Return [X, Y] of the center of cell containing provided text 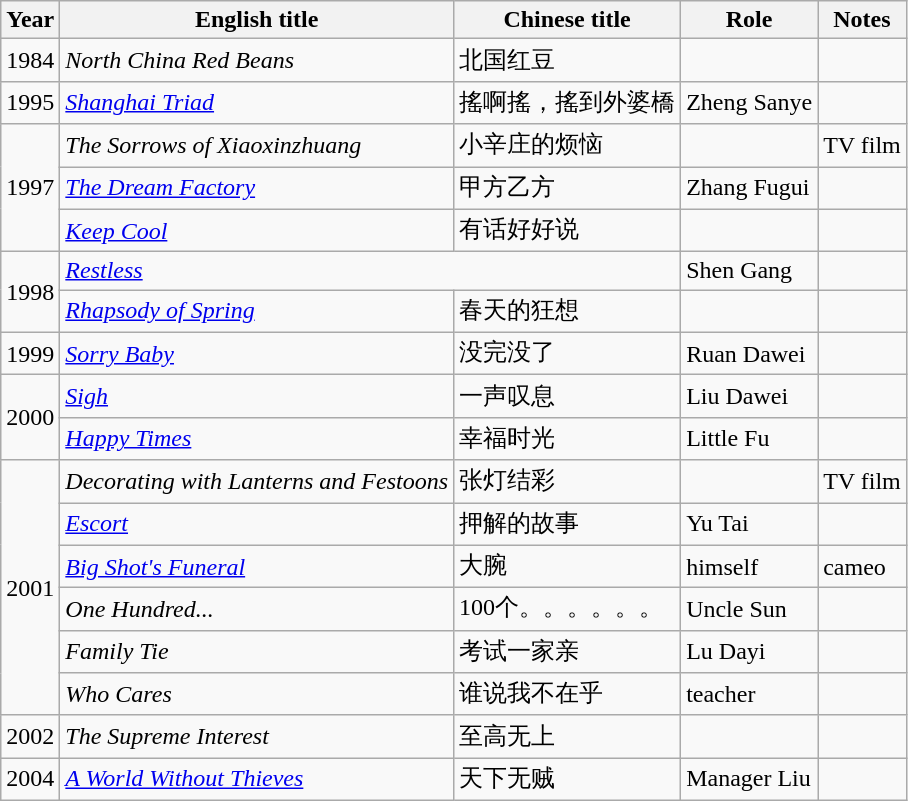
考试一家亲 [568, 652]
押解的故事 [568, 524]
Restless [370, 271]
2002 [30, 736]
Chinese title [568, 20]
Shanghai Triad [257, 102]
一声叹息 [568, 396]
himself [750, 566]
谁说我不在乎 [568, 694]
Happy Times [257, 438]
Uncle Sun [750, 610]
Family Tie [257, 652]
Decorating with Lanterns and Festoons [257, 482]
1998 [30, 292]
2000 [30, 418]
2001 [30, 588]
Who Cares [257, 694]
Zhang Fugui [750, 188]
北国红豆 [568, 60]
The Dream Factory [257, 188]
幸福时光 [568, 438]
North China Red Beans [257, 60]
Year [30, 20]
Ruan Dawei [750, 354]
Keep Cool [257, 230]
Rhapsody of Spring [257, 312]
Sigh [257, 396]
Liu Dawei [750, 396]
The Sorrows of Xiaoxinzhuang [257, 146]
Sorry Baby [257, 354]
Role [750, 20]
1995 [30, 102]
Big Shot's Funeral [257, 566]
2004 [30, 780]
Zheng Sanye [750, 102]
春天的狂想 [568, 312]
Yu Tai [750, 524]
甲方乙方 [568, 188]
有话好好说 [568, 230]
Escort [257, 524]
天下无贼 [568, 780]
1999 [30, 354]
张灯结彩 [568, 482]
Notes [862, 20]
The Supreme Interest [257, 736]
1984 [30, 60]
小辛庄的烦恼 [568, 146]
搖啊搖，搖到外婆橋 [568, 102]
teacher [750, 694]
cameo [862, 566]
100个。。。。。。 [568, 610]
One Hundred... [257, 610]
1997 [30, 188]
Shen Gang [750, 271]
大腕 [568, 566]
至高无上 [568, 736]
A World Without Thieves [257, 780]
English title [257, 20]
Little Fu [750, 438]
没完没了 [568, 354]
Manager Liu [750, 780]
Lu Dayi [750, 652]
